Detect which cell encompasses the target text, then output its (x, y) center coordinate. 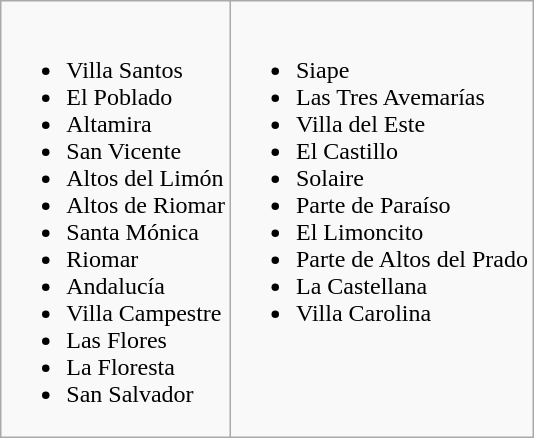
Villa SantosEl PobladoAltamiraSan VicenteAltos del LimónAltos de RiomarSanta MónicaRiomarAndalucíaVilla CampestreLas FloresLa FlorestaSan Salvador (116, 220)
SiapeLas Tres AvemaríasVilla del EsteEl CastilloSolaireParte de ParaísoEl LimoncitoParte de Altos del PradoLa CastellanaVilla Carolina (382, 220)
